Return the (X, Y) coordinate for the center point of the cell that contains the specified text.  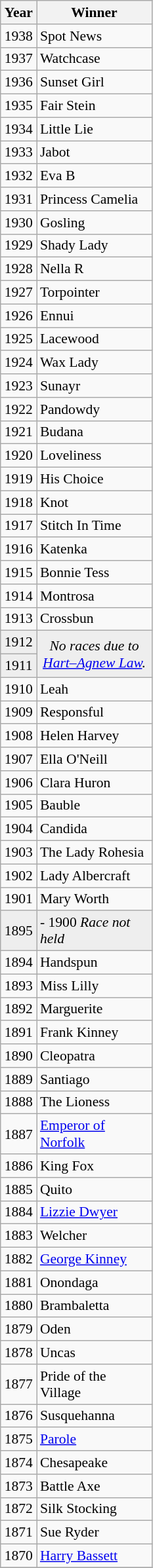
Jabot (95, 153)
1935 (18, 106)
Lacewood (95, 339)
Fair Stein (95, 106)
1877 (18, 1385)
1878 (18, 1353)
1921 (18, 432)
Miss Lilly (95, 986)
1901 (18, 899)
Pride of the Village (95, 1385)
Quito (95, 1189)
1870 (18, 1556)
1887 (18, 1134)
His Choice (95, 479)
1910 (18, 689)
Katenka (95, 550)
1872 (18, 1509)
1918 (18, 502)
Nella R (95, 269)
1938 (18, 36)
1920 (18, 456)
1911 (18, 666)
1931 (18, 199)
1914 (18, 596)
1917 (18, 526)
The Lioness (95, 1102)
1904 (18, 829)
1876 (18, 1416)
Santiago (95, 1079)
1919 (18, 479)
1924 (18, 363)
1909 (18, 713)
1925 (18, 339)
Harry Bassett (95, 1556)
Candida (95, 829)
Pandowdy (95, 409)
1929 (18, 246)
Uncas (95, 1353)
Welcher (95, 1236)
Sunset Girl (95, 83)
1879 (18, 1330)
Watchcase (95, 59)
1908 (18, 736)
1886 (18, 1166)
King Fox (95, 1166)
Oden (95, 1330)
Wax Lady (95, 363)
1928 (18, 269)
Susquehanna (95, 1416)
Eva B (95, 176)
Parole (95, 1440)
Knot (95, 502)
Bauble (95, 806)
George Kinney (95, 1260)
Budana (95, 432)
Onondaga (95, 1282)
1926 (18, 316)
Responsful (95, 713)
1913 (18, 619)
Loveliness (95, 456)
Year (18, 12)
1873 (18, 1486)
1884 (18, 1212)
Helen Harvey (95, 736)
1937 (18, 59)
Spot News (95, 36)
Brambaletta (95, 1306)
1903 (18, 853)
1871 (18, 1533)
1893 (18, 986)
1902 (18, 876)
1890 (18, 1056)
Emperor of Norfolk (95, 1134)
1875 (18, 1440)
Shady Lady (95, 246)
Bonnie Tess (95, 572)
1927 (18, 293)
Mary Worth (95, 899)
Lizzie Dwyer (95, 1212)
Ennui (95, 316)
1934 (18, 129)
Winner (95, 12)
1936 (18, 83)
Clara Huron (95, 783)
Crossbun (95, 619)
1883 (18, 1236)
1922 (18, 409)
1916 (18, 550)
1932 (18, 176)
Cleopatra (95, 1056)
1889 (18, 1079)
Princess Camelia (95, 199)
- 1900 Race not held (95, 931)
Chesapeake (95, 1463)
Frank Kinney (95, 1033)
Battle Axe (95, 1486)
Marguerite (95, 1009)
Montrosa (95, 596)
Ella O'Neill (95, 759)
Stitch In Time (95, 526)
1895 (18, 931)
1881 (18, 1282)
No races due toHart–Agnew Law. (95, 654)
Sunayr (95, 386)
1888 (18, 1102)
1894 (18, 963)
Lady Albercraft (95, 876)
1906 (18, 783)
1885 (18, 1189)
1905 (18, 806)
Silk Stocking (95, 1509)
1933 (18, 153)
1892 (18, 1009)
1891 (18, 1033)
The Lady Rohesia (95, 853)
1915 (18, 572)
Leah (95, 689)
1930 (18, 223)
Torpointer (95, 293)
Little Lie (95, 129)
1874 (18, 1463)
1912 (18, 643)
1880 (18, 1306)
1923 (18, 386)
1882 (18, 1260)
Gosling (95, 223)
Sue Ryder (95, 1533)
Handspun (95, 963)
1907 (18, 759)
